Pinpoint the cell where the given text exists, returning its [x, y] midpoint coordinate. 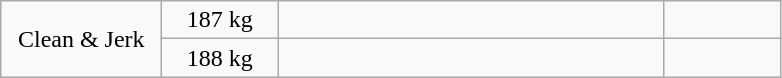
187 kg [220, 20]
188 kg [220, 58]
Clean & Jerk [82, 39]
